Identify which cell holds the provided text, then report its (x, y) central coordinate. 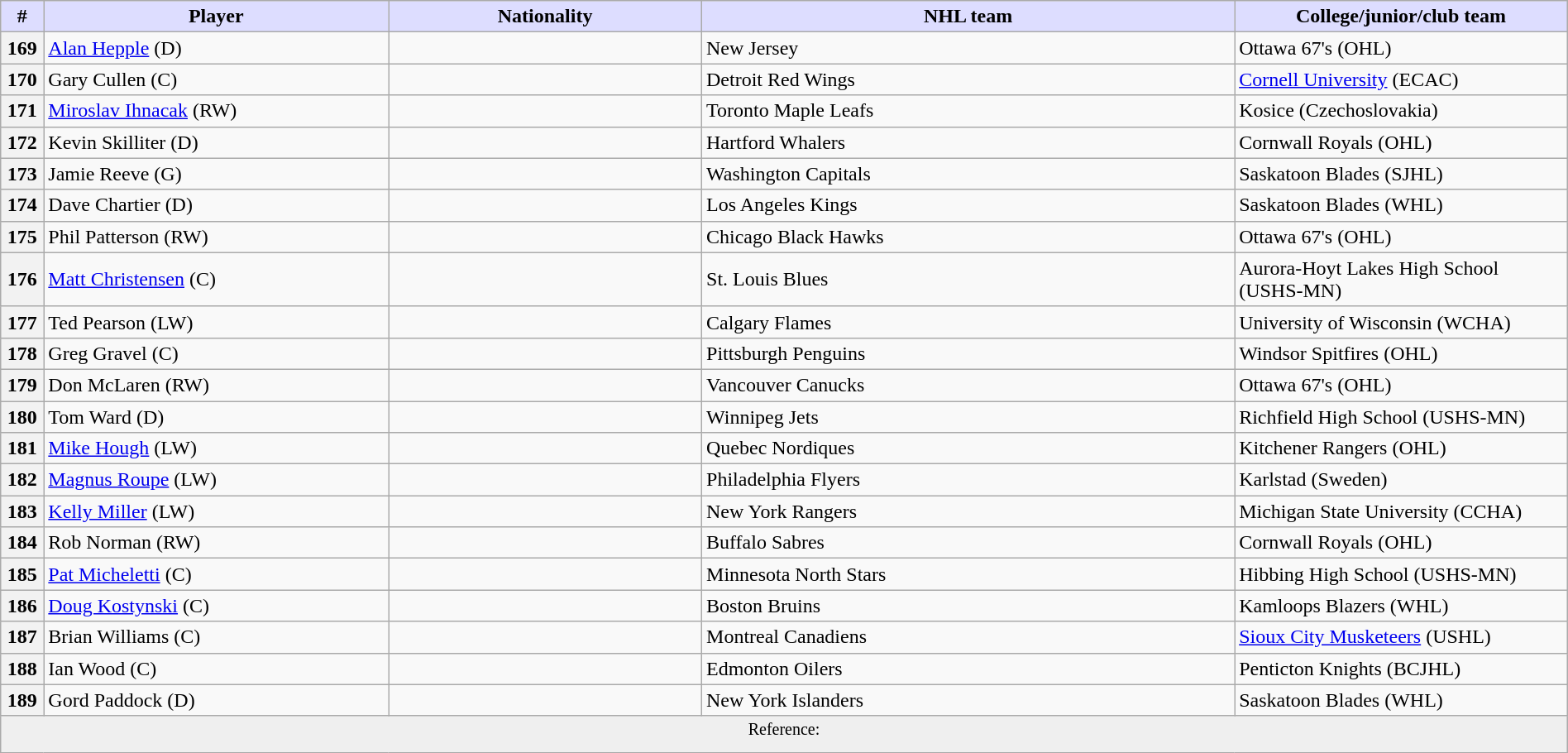
181 (22, 448)
172 (22, 142)
Penticton Knights (BCJHL) (1401, 669)
186 (22, 606)
Kevin Skilliter (D) (217, 142)
188 (22, 669)
Montreal Canadiens (968, 637)
Cornell University (ECAC) (1401, 79)
Rob Norman (RW) (217, 543)
Magnus Roupe (LW) (217, 480)
Kelly Miller (LW) (217, 511)
College/junior/club team (1401, 17)
Chicago Black Hawks (968, 237)
Washington Capitals (968, 174)
Gary Cullen (C) (217, 79)
Minnesota North Stars (968, 574)
185 (22, 574)
New York Rangers (968, 511)
Mike Hough (LW) (217, 448)
Greg Gravel (C) (217, 353)
Toronto Maple Leafs (968, 111)
Boston Bruins (968, 606)
Los Angeles Kings (968, 205)
University of Wisconsin (WCHA) (1401, 322)
Karlstad (Sweden) (1401, 480)
Aurora-Hoyt Lakes High School (USHS-MN) (1401, 280)
Hartford Whalers (968, 142)
Ted Pearson (LW) (217, 322)
Reference: (784, 735)
Kosice (Czechoslovakia) (1401, 111)
189 (22, 700)
# (22, 17)
Kitchener Rangers (OHL) (1401, 448)
Gord Paddock (D) (217, 700)
Nationality (546, 17)
Alan Hepple (D) (217, 48)
Edmonton Oilers (968, 669)
Doug Kostynski (C) (217, 606)
Quebec Nordiques (968, 448)
Sioux City Musketeers (USHL) (1401, 637)
180 (22, 416)
Richfield High School (USHS-MN) (1401, 416)
184 (22, 543)
Miroslav Ihnacak (RW) (217, 111)
Pat Micheletti (C) (217, 574)
170 (22, 79)
Kamloops Blazers (WHL) (1401, 606)
169 (22, 48)
174 (22, 205)
Windsor Spitfires (OHL) (1401, 353)
Hibbing High School (USHS-MN) (1401, 574)
Dave Chartier (D) (217, 205)
183 (22, 511)
187 (22, 637)
St. Louis Blues (968, 280)
Buffalo Sabres (968, 543)
Jamie Reeve (G) (217, 174)
175 (22, 237)
Phil Patterson (RW) (217, 237)
Brian Williams (C) (217, 637)
Philadelphia Flyers (968, 480)
Winnipeg Jets (968, 416)
171 (22, 111)
Michigan State University (CCHA) (1401, 511)
179 (22, 385)
Detroit Red Wings (968, 79)
173 (22, 174)
Ian Wood (C) (217, 669)
176 (22, 280)
178 (22, 353)
New York Islanders (968, 700)
New Jersey (968, 48)
Pittsburgh Penguins (968, 353)
NHL team (968, 17)
Player (217, 17)
177 (22, 322)
Vancouver Canucks (968, 385)
Don McLaren (RW) (217, 385)
Saskatoon Blades (SJHL) (1401, 174)
Calgary Flames (968, 322)
Matt Christensen (C) (217, 280)
182 (22, 480)
Tom Ward (D) (217, 416)
